Provide the (x, y) coordinate of the cell's center where the given text is located.  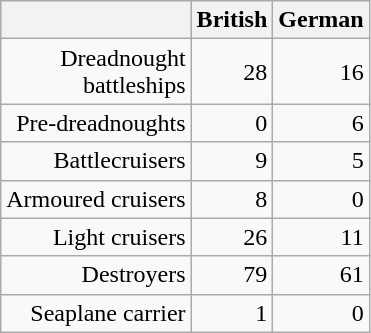
Light cruisers (96, 237)
Pre-dreadnoughts (96, 123)
German (321, 20)
79 (232, 275)
Destroyers (96, 275)
Dreadnoughtbattleships (96, 72)
26 (232, 237)
Battlecruisers (96, 161)
6 (321, 123)
British (232, 20)
Seaplane carrier (96, 313)
11 (321, 237)
5 (321, 161)
Armoured cruisers (96, 199)
28 (232, 72)
9 (232, 161)
8 (232, 199)
61 (321, 275)
16 (321, 72)
1 (232, 313)
